For the text-containing cell, return its midpoint in (x, y) coordinate format. 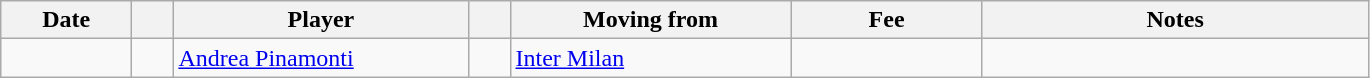
Fee (886, 20)
Player (321, 20)
Moving from (650, 20)
Andrea Pinamonti (321, 58)
Notes (1175, 20)
Inter Milan (650, 58)
Date (66, 20)
